From the cell containing the given text, extract its center point as (x, y) coordinate. 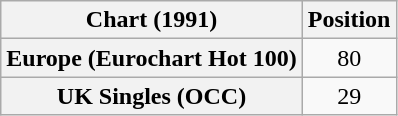
Chart (1991) (152, 20)
Position (349, 20)
80 (349, 58)
29 (349, 96)
UK Singles (OCC) (152, 96)
Europe (Eurochart Hot 100) (152, 58)
